Return [x, y] of the center of cell containing provided text 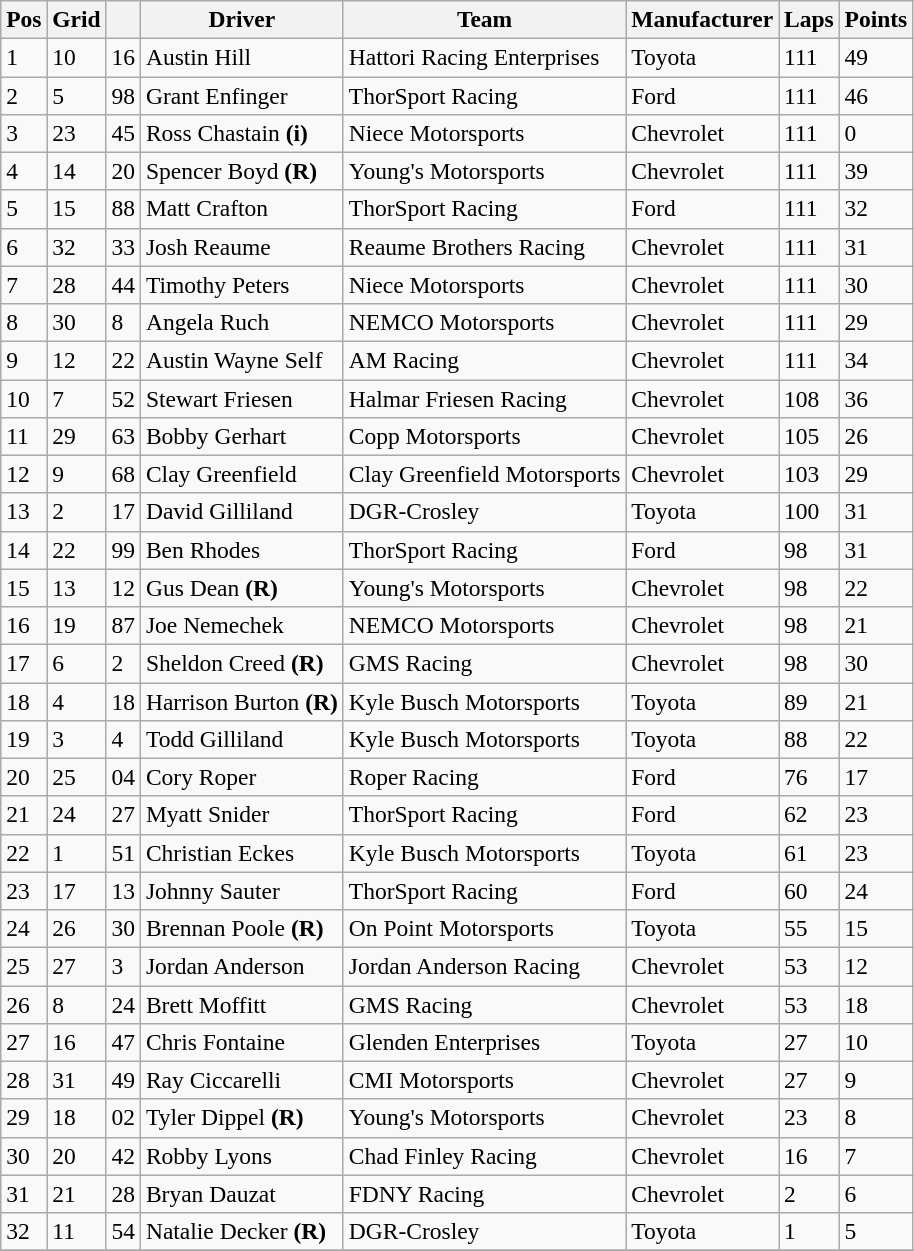
CMI Motorsports [484, 1080]
Angela Ruch [242, 322]
Clay Greenfield Motorsports [484, 474]
Manufacturer [702, 19]
Tyler Dippel (R) [242, 1118]
42 [123, 1156]
55 [810, 928]
Halmar Friesen Racing [484, 398]
Laps [810, 19]
54 [123, 1231]
Chad Finley Racing [484, 1156]
Natalie Decker (R) [242, 1231]
Grant Enfinger [242, 95]
89 [810, 701]
Ben Rhodes [242, 550]
76 [810, 777]
68 [123, 474]
Copp Motorsports [484, 436]
63 [123, 436]
On Point Motorsports [484, 928]
Ray Ciccarelli [242, 1080]
Austin Hill [242, 57]
44 [123, 285]
Brennan Poole (R) [242, 928]
Team [484, 19]
47 [123, 1042]
Sheldon Creed (R) [242, 663]
Stewart Friesen [242, 398]
Spencer Boyd (R) [242, 171]
87 [123, 625]
Matt Crafton [242, 209]
60 [810, 891]
David Gilliland [242, 512]
34 [876, 360]
Johnny Sauter [242, 891]
Chris Fontaine [242, 1042]
Myatt Snider [242, 815]
Bryan Dauzat [242, 1194]
52 [123, 398]
Jordan Anderson Racing [484, 966]
Clay Greenfield [242, 474]
45 [123, 133]
Jordan Anderson [242, 966]
0 [876, 133]
Brett Moffitt [242, 1004]
105 [810, 436]
51 [123, 853]
100 [810, 512]
FDNY Racing [484, 1194]
Robby Lyons [242, 1156]
99 [123, 550]
Ross Chastain (i) [242, 133]
Timothy Peters [242, 285]
33 [123, 247]
Todd Gilliland [242, 739]
39 [876, 171]
Bobby Gerhart [242, 436]
AM Racing [484, 360]
103 [810, 474]
Roper Racing [484, 777]
Pos [24, 19]
Christian Eckes [242, 853]
Reaume Brothers Racing [484, 247]
Driver [242, 19]
Points [876, 19]
02 [123, 1118]
36 [876, 398]
Austin Wayne Self [242, 360]
Hattori Racing Enterprises [484, 57]
Grid [76, 19]
Cory Roper [242, 777]
108 [810, 398]
46 [876, 95]
Glenden Enterprises [484, 1042]
Gus Dean (R) [242, 588]
Joe Nemechek [242, 625]
61 [810, 853]
04 [123, 777]
Josh Reaume [242, 247]
62 [810, 815]
Harrison Burton (R) [242, 701]
